Capture the cell that displays the provided text and extract its (X, Y) central coordinate. 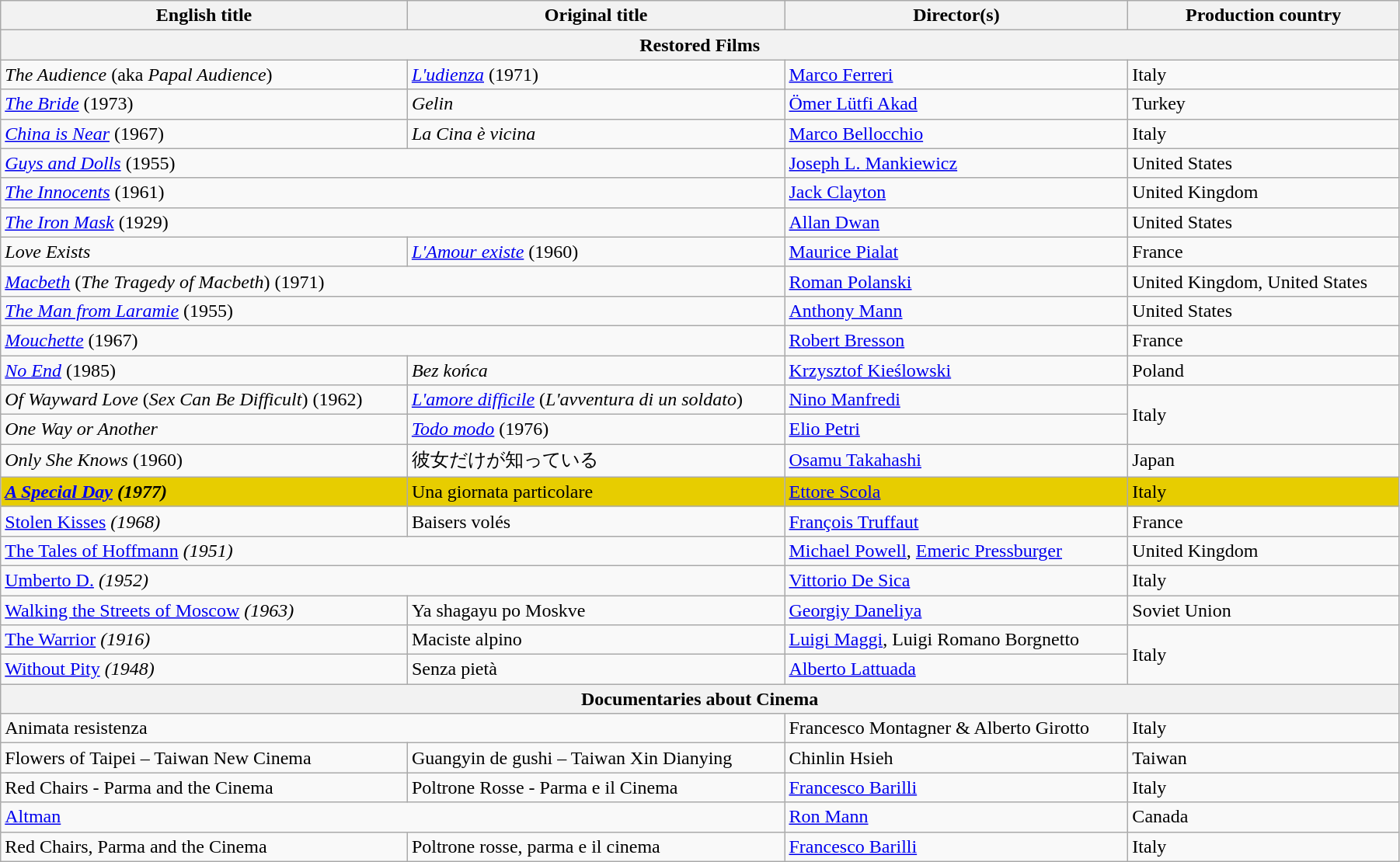
Marco Bellocchio (956, 134)
Red Chairs, Parma and the Cinema (204, 846)
Flowers of Taipei – Taiwan New Cinema (204, 758)
The Audience (aka Papal Audience) (204, 75)
Francesco Montagner & Alberto Girotto (956, 728)
Gelin (596, 104)
Allan Dwan (956, 222)
The Innocents (1961) (393, 193)
Turkey (1263, 104)
Poland (1263, 370)
Poltrone Rosse - Parma e il Cinema (596, 787)
Restored Films (700, 45)
Michael Powell, Emeric Pressburger (956, 551)
Anthony Mann (956, 311)
Umberto D. (1952) (393, 580)
Altman (393, 817)
Stolen Kisses (1968) (204, 521)
Poltrone rosse, parma e il cinema (596, 846)
Maurice Pialat (956, 252)
Documentaries about Cinema (700, 699)
Only She Knows (1960) (204, 461)
L'amore difficile (L'avventura di un soldato) (596, 400)
The Warrior (1916) (204, 640)
Canada (1263, 817)
彼女だけが知っている (596, 461)
Red Chairs - Parma and the Cinema (204, 787)
Production country (1263, 16)
Chinlin Hsieh (956, 758)
Bez końca (596, 370)
The Tales of Hoffmann (1951) (393, 551)
Guangyin de gushi – Taiwan Xin Dianying (596, 758)
Taiwan (1263, 758)
Soviet Union (1263, 610)
Ya shagayu po Moskve (596, 610)
Japan (1263, 461)
Senza pietà (596, 669)
One Way or Another (204, 429)
Director(s) (956, 16)
Marco Ferreri (956, 75)
L'udienza (1971) (596, 75)
Georgiy Daneliya (956, 610)
Joseph L. Mankiewicz (956, 163)
Maciste alpino (596, 640)
Vittorio De Sica (956, 580)
Walking the Streets of Moscow (1963) (204, 610)
L'Amour existe (1960) (596, 252)
Original title (596, 16)
A Special Day (1977) (204, 492)
Love Exists (204, 252)
Roman Polanski (956, 281)
Elio Petri (956, 429)
Ron Mann (956, 817)
Baisers volés (596, 521)
Animata resistenza (393, 728)
Osamu Takahashi (956, 461)
No End (1985) (204, 370)
Todo modo (1976) (596, 429)
Macbeth (The Tragedy of Macbeth) (1971) (393, 281)
Mouchette (1967) (393, 340)
Ettore Scola (956, 492)
Jack Clayton (956, 193)
United Kingdom, United States (1263, 281)
Of Wayward Love (Sex Can Be Difficult) (1962) (204, 400)
Robert Bresson (956, 340)
Luigi Maggi, Luigi Romano Borgnetto (956, 640)
China is Near (1967) (204, 134)
François Truffaut (956, 521)
Without Pity (1948) (204, 669)
The Iron Mask (1929) (393, 222)
Guys and Dolls (1955) (393, 163)
Krzysztof Kieślowski (956, 370)
Una giornata particolare (596, 492)
Nino Manfredi (956, 400)
Ömer Lütfi Akad (956, 104)
La Cina è vicina (596, 134)
The Man from Laramie (1955) (393, 311)
English title (204, 16)
The Bride (1973) (204, 104)
Alberto Lattuada (956, 669)
